Capture the cell that displays the provided text and extract its (x, y) central coordinate. 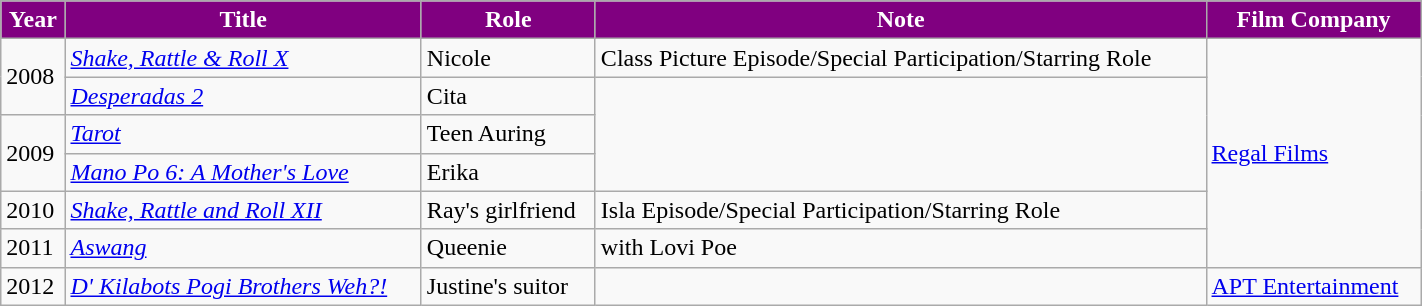
Cita (508, 96)
Note (900, 20)
Shake, Rattle & Roll X (243, 58)
Queenie (508, 248)
Mano Po 6: A Mother's Love (243, 172)
Class Picture Episode/Special Participation/Starring Role (900, 58)
D' Kilabots Pogi Brothers Weh?! (243, 286)
Aswang (243, 248)
Nicole (508, 58)
2009 (33, 153)
Justine's suitor (508, 286)
Desperadas 2 (243, 96)
2008 (33, 77)
2011 (33, 248)
2010 (33, 210)
Erika (508, 172)
Film Company (1314, 20)
Isla Episode/Special Participation/Starring Role (900, 210)
Ray's girlfriend (508, 210)
Teen Auring (508, 134)
with Lovi Poe (900, 248)
Year (33, 20)
Role (508, 20)
Title (243, 20)
APT Entertainment (1314, 286)
Shake, Rattle and Roll XII (243, 210)
Regal Films (1314, 153)
Tarot (243, 134)
2012 (33, 286)
